Locate the cell with the specified text and output its [X, Y] center coordinate. 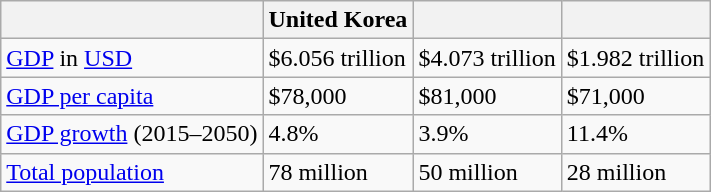
$6.056 trillion [338, 58]
78 million [338, 172]
$4.073 trillion [487, 58]
GDP per capita [132, 96]
$81,000 [487, 96]
$71,000 [635, 96]
4.8% [338, 134]
50 million [487, 172]
United Korea [338, 20]
11.4% [635, 134]
GDP in USD [132, 58]
3.9% [487, 134]
28 million [635, 172]
GDP growth (2015–2050) [132, 134]
Total population [132, 172]
$1.982 trillion [635, 58]
$78,000 [338, 96]
